Identify which cell holds the provided text, then report its [x, y] central coordinate. 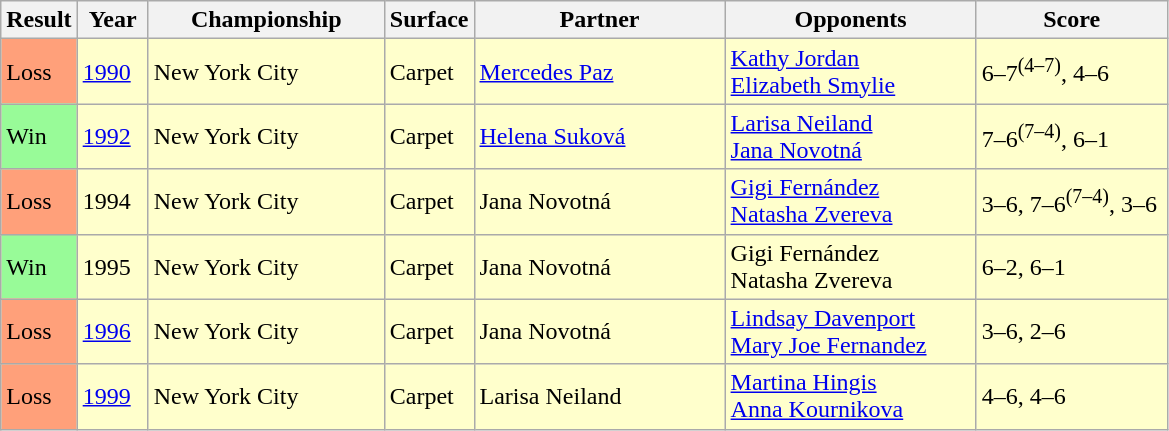
1992 [112, 136]
1996 [112, 332]
Partner [600, 20]
1999 [112, 396]
1990 [112, 72]
1994 [112, 202]
Larisa Neiland Jana Novotná [850, 136]
Score [1072, 20]
7–6(7–4), 6–1 [1072, 136]
Lindsay Davenport Mary Joe Fernandez [850, 332]
Year [112, 20]
3–6, 7–6(7–4), 3–6 [1072, 202]
Mercedes Paz [600, 72]
1995 [112, 266]
3–6, 2–6 [1072, 332]
Larisa Neiland [600, 396]
6–7(4–7), 4–6 [1072, 72]
Championship [266, 20]
4–6, 4–6 [1072, 396]
Helena Suková [600, 136]
Martina Hingis Anna Kournikova [850, 396]
Kathy Jordan Elizabeth Smylie [850, 72]
6–2, 6–1 [1072, 266]
Surface [429, 20]
Opponents [850, 20]
Result [39, 20]
